Locate the cell with the specified text and output its [x, y] center coordinate. 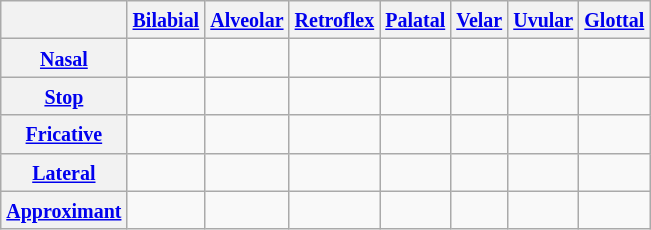
Velar [480, 20]
Palatal [416, 20]
Retroflex [334, 20]
Nasal [64, 58]
Approximant [64, 210]
Alveolar [247, 20]
Fricative [64, 134]
Lateral [64, 172]
Glottal [614, 20]
Stop [64, 96]
Bilabial [166, 20]
Uvular [544, 20]
